From the cell containing the given text, extract its center point as [X, Y] coordinate. 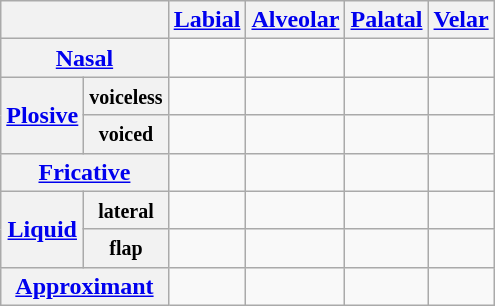
flap [126, 248]
voiced [126, 134]
voiceless [126, 96]
Palatal [386, 20]
Nasal [84, 58]
Labial [207, 20]
Alveolar [296, 20]
Velar [461, 20]
Approximant [84, 286]
Plosive [42, 115]
Liquid [42, 229]
lateral [126, 210]
Fricative [84, 172]
